Find where the given text appears and provide that cell's center as [x, y] coordinate. 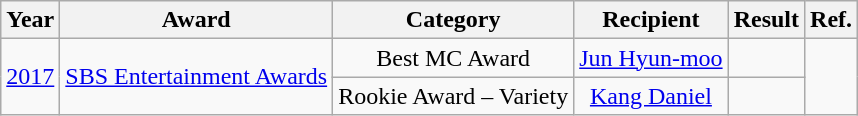
Ref. [832, 20]
Rookie Award – Variety [454, 96]
Jun Hyun-moo [651, 58]
Kang Daniel [651, 96]
Result [766, 20]
Category [454, 20]
2017 [30, 77]
Award [196, 20]
Recipient [651, 20]
Best MC Award [454, 58]
Year [30, 20]
SBS Entertainment Awards [196, 77]
